Return the [X, Y] coordinate for the center point of the cell that contains the specified text.  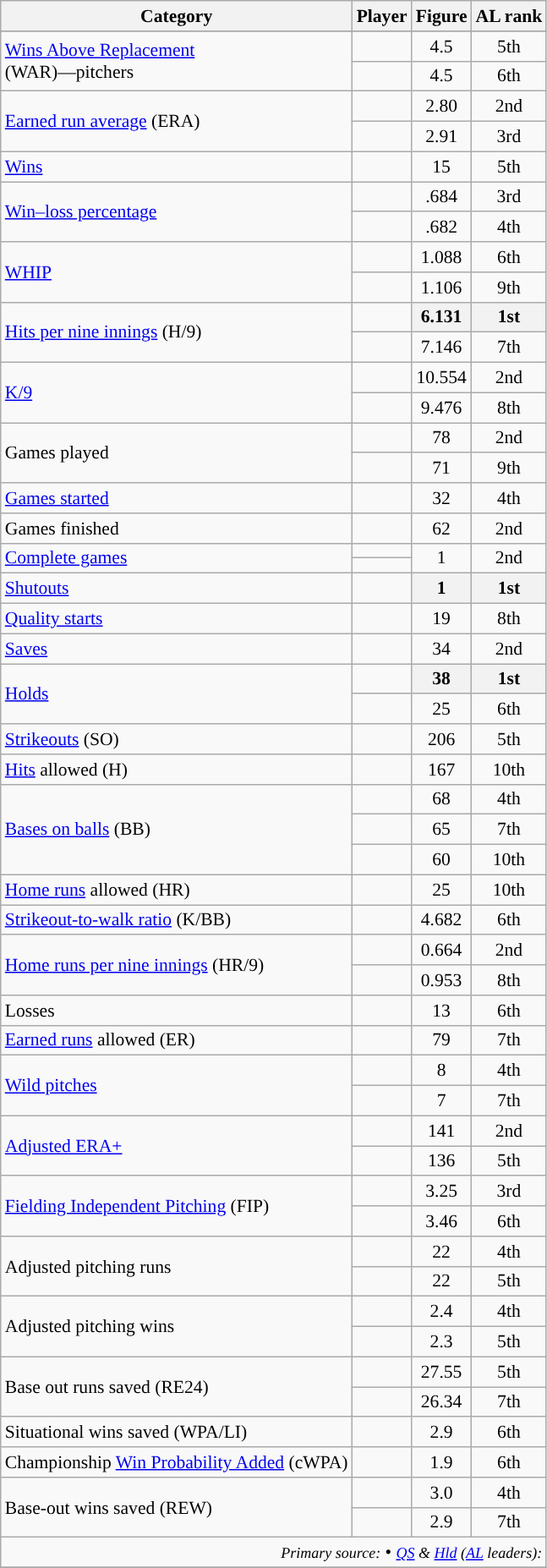
2.3 [441, 1342]
2.4 [441, 1312]
8 [441, 1071]
Player [382, 16]
68 [441, 799]
13 [441, 1011]
Adjusted ERA+ [177, 1145]
2.91 [441, 137]
Home runs per nine innings (HR/9) [177, 966]
Wins [177, 167]
15 [441, 167]
Hits per nine innings (H/9) [177, 332]
Bases on balls (BB) [177, 829]
Wild pitches [177, 1086]
Base out runs saved (RE24) [177, 1387]
Situational wins saved (WPA/LI) [177, 1433]
0.664 [441, 951]
2.80 [441, 107]
Primary source: • QS & Hld (AL leaders): [274, 1553]
Base-out wins saved (REW) [177, 1507]
Strikeout-to-walk ratio (K/BB) [177, 920]
206 [441, 739]
3.0 [441, 1493]
Win–loss percentage [177, 211]
Quality starts [177, 619]
Games played [177, 453]
4.682 [441, 920]
Holds [177, 694]
Earned run average (ERA) [177, 122]
Wins Above Replacement(WAR)—pitchers [177, 61]
Earned runs allowed (ER) [177, 1040]
Adjusted pitching wins [177, 1326]
6.131 [441, 317]
Fielding Independent Pitching (FIP) [177, 1206]
WHIP [177, 272]
Hits allowed (H) [177, 770]
27.55 [441, 1372]
136 [441, 1161]
Losses [177, 1011]
19 [441, 619]
65 [441, 830]
1.106 [441, 288]
Complete games [177, 558]
34 [441, 649]
K/9 [177, 392]
Games finished [177, 529]
Shutouts [177, 589]
7.146 [441, 348]
1.9 [441, 1462]
79 [441, 1040]
Championship Win Probability Added (cWPA) [177, 1462]
.682 [441, 228]
7 [441, 1101]
71 [441, 469]
3.46 [441, 1221]
Games started [177, 498]
10.554 [441, 378]
32 [441, 498]
Strikeouts (SO) [177, 739]
3.25 [441, 1192]
.684 [441, 197]
9.476 [441, 408]
141 [441, 1131]
62 [441, 529]
Category [177, 16]
Figure [441, 16]
38 [441, 679]
0.953 [441, 980]
Saves [177, 649]
78 [441, 438]
26.34 [441, 1402]
167 [441, 770]
Home runs allowed (HR) [177, 890]
AL rank [509, 16]
60 [441, 860]
1.088 [441, 257]
Adjusted pitching runs [177, 1267]
